Search for the cell housing the specified text and yield its [X, Y] center coordinate. 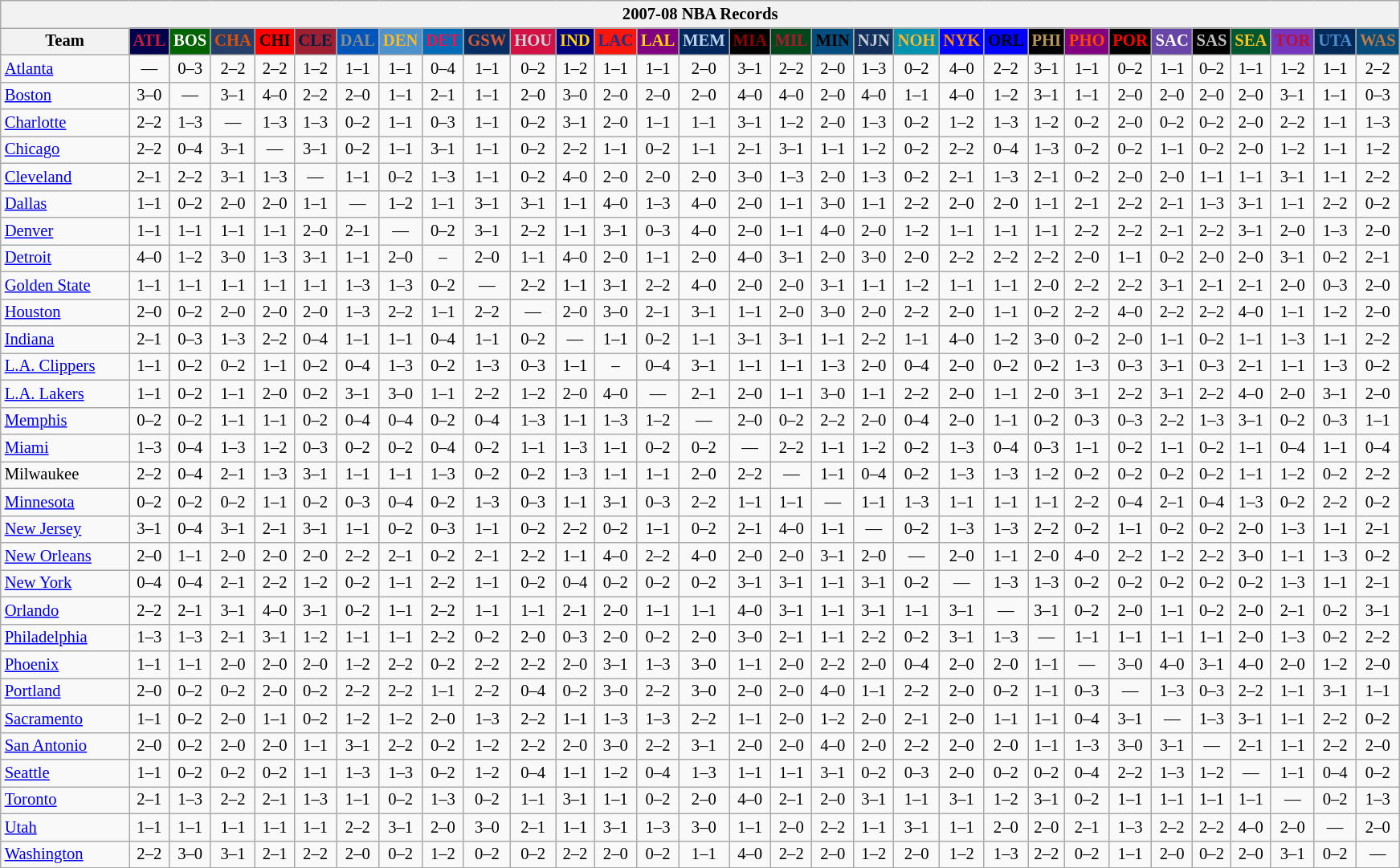
Boston [65, 96]
Sacramento [65, 719]
2007-08 NBA Records [700, 14]
Miami [65, 447]
UTA [1335, 41]
Dallas [65, 204]
L.A. Lakers [65, 393]
DET [443, 41]
DEN [400, 41]
Orlando [65, 610]
SAC [1173, 41]
Seattle [65, 773]
BOS [190, 41]
Indiana [65, 340]
New Jersey [65, 529]
New York [65, 583]
Houston [65, 312]
Milwaukee [65, 475]
CHI [275, 41]
ATL [149, 41]
MIL [792, 41]
NOH [917, 41]
MEM [704, 41]
Utah [65, 827]
IND [575, 41]
Golden State [65, 285]
Philadelphia [65, 638]
SAS [1212, 41]
SEA [1251, 41]
Portland [65, 691]
NJN [874, 41]
New Orleans [65, 556]
ORL [1006, 41]
San Antonio [65, 746]
Chicago [65, 149]
LAL [658, 41]
MIN [833, 41]
Charlotte [65, 123]
Detroit [65, 258]
Memphis [65, 421]
GSW [487, 41]
Phoenix [65, 664]
WAS [1378, 41]
Minnesota [65, 502]
MIA [750, 41]
PHI [1047, 41]
L.A. Clippers [65, 366]
LAC [615, 41]
TOR [1292, 41]
CHA [233, 41]
Toronto [65, 800]
Washington [65, 854]
NYK [961, 41]
Atlanta [65, 68]
CLE [315, 41]
Team [65, 41]
HOU [533, 41]
DAL [358, 41]
Cleveland [65, 177]
PHO [1087, 41]
POR [1129, 41]
Denver [65, 230]
